Identify which cell holds the provided text, then report its (X, Y) central coordinate. 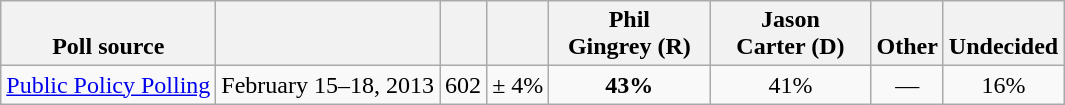
± 4% (518, 85)
Undecided (1003, 34)
Public Policy Polling (108, 85)
16% (1003, 85)
February 15–18, 2013 (328, 85)
602 (464, 85)
43% (630, 85)
Poll source (108, 34)
Other (907, 34)
PhilGingrey (R) (630, 34)
41% (790, 85)
— (907, 85)
JasonCarter (D) (790, 34)
